Locate the cell with the specified text and output its (x, y) center coordinate. 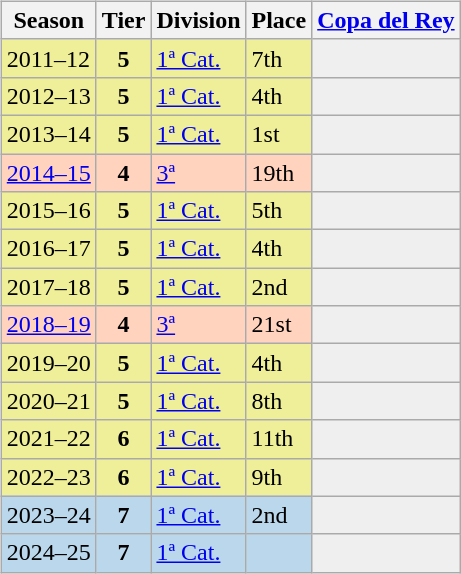
2016–17 (48, 249)
21st (279, 325)
2011–12 (48, 58)
2012–13 (48, 96)
1st (279, 134)
11th (279, 439)
2017–18 (48, 287)
2013–14 (48, 134)
2024–25 (48, 553)
Season (48, 20)
2020–21 (48, 401)
Division (198, 20)
Place (279, 20)
9th (279, 477)
5th (279, 211)
2015–16 (48, 211)
19th (279, 173)
8th (279, 401)
2023–24 (48, 515)
2022–23 (48, 477)
Tier (124, 20)
7th (279, 58)
2021–22 (48, 439)
2019–20 (48, 363)
Copa del Rey (386, 20)
2014–15 (48, 173)
2018–19 (48, 325)
